Provide the [x, y] coordinate of the cell's center where the given text is located.  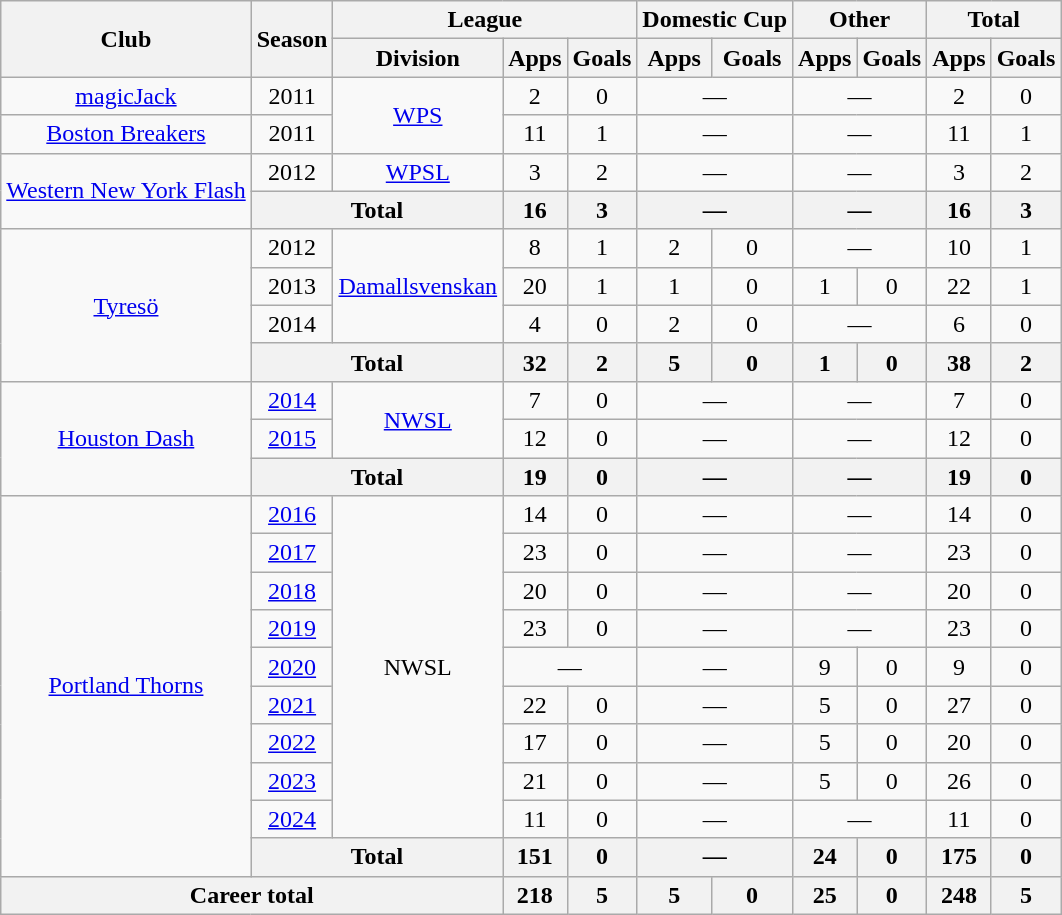
Season [292, 39]
2018 [292, 591]
27 [959, 705]
248 [959, 895]
Division [418, 58]
24 [825, 857]
2020 [292, 667]
2017 [292, 553]
8 [535, 248]
38 [959, 362]
Houston Dash [126, 438]
151 [535, 857]
2024 [292, 819]
25 [825, 895]
Career total [252, 895]
magicJack [126, 96]
2015 [292, 438]
2022 [292, 743]
Portland Thorns [126, 686]
WPS [418, 115]
6 [959, 324]
2019 [292, 629]
26 [959, 781]
32 [535, 362]
League [485, 20]
WPSL [418, 172]
Tyresö [126, 305]
Club [126, 39]
4 [535, 324]
2013 [292, 286]
Western New York Flash [126, 191]
2021 [292, 705]
Other [860, 20]
218 [535, 895]
2023 [292, 781]
10 [959, 248]
17 [535, 743]
21 [535, 781]
Domestic Cup [715, 20]
Boston Breakers [126, 134]
Damallsvenskan [418, 286]
2016 [292, 515]
175 [959, 857]
